Detect which cell encompasses the target text, then output its (X, Y) center coordinate. 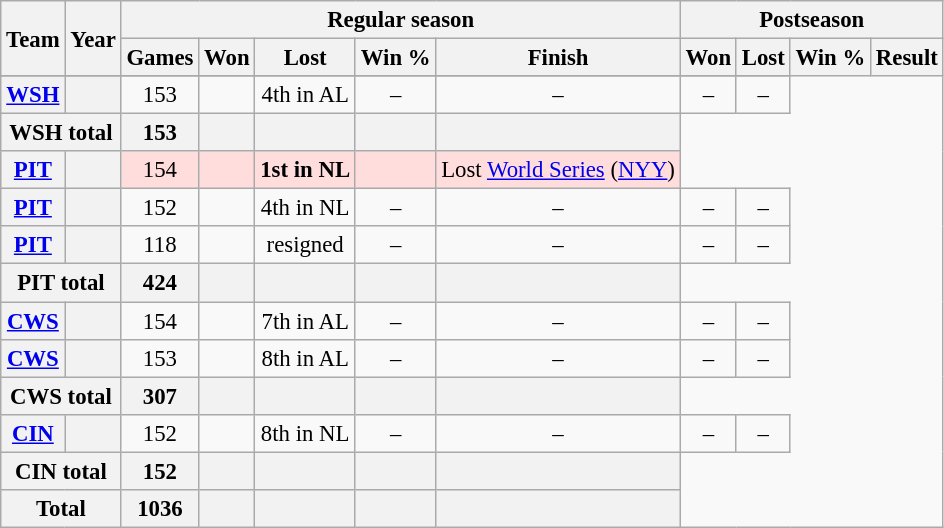
WSH (33, 95)
1st in NL (305, 170)
Team (33, 38)
4th in AL (305, 95)
Year (93, 38)
118 (160, 245)
WSH total (61, 133)
Total (61, 509)
8th in NL (305, 433)
PIT total (61, 283)
Lost World Series (NYY) (558, 170)
Result (908, 58)
4th in NL (305, 208)
1036 (160, 509)
7th in AL (305, 321)
8th in AL (305, 358)
CWS total (61, 396)
CIN (33, 433)
Games (160, 58)
CIN total (61, 471)
resigned (305, 245)
Finish (558, 58)
307 (160, 396)
Postseason (812, 20)
Regular season (400, 20)
424 (160, 283)
